Detect which cell encompasses the target text, then output its (x, y) center coordinate. 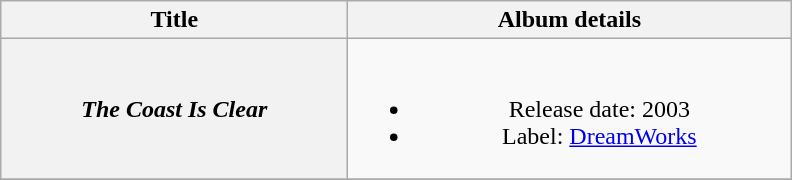
Album details (570, 20)
Release date: 2003Label: DreamWorks (570, 109)
The Coast Is Clear (174, 109)
Title (174, 20)
